Identify which cell holds the provided text, then report its (X, Y) central coordinate. 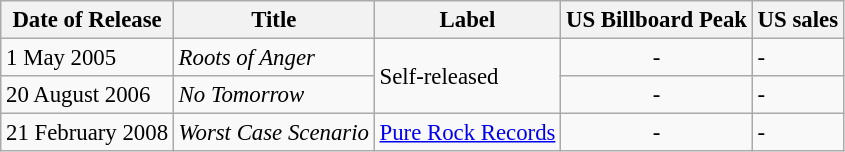
Self-released (467, 76)
US Billboard Peak (657, 20)
Label (467, 20)
20 August 2006 (88, 95)
No Tomorrow (274, 95)
21 February 2008 (88, 133)
Roots of Anger (274, 58)
Pure Rock Records (467, 133)
Worst Case Scenario (274, 133)
Date of Release (88, 20)
US sales (798, 20)
1 May 2005 (88, 58)
Title (274, 20)
